Detect which cell encompasses the target text, then output its (x, y) center coordinate. 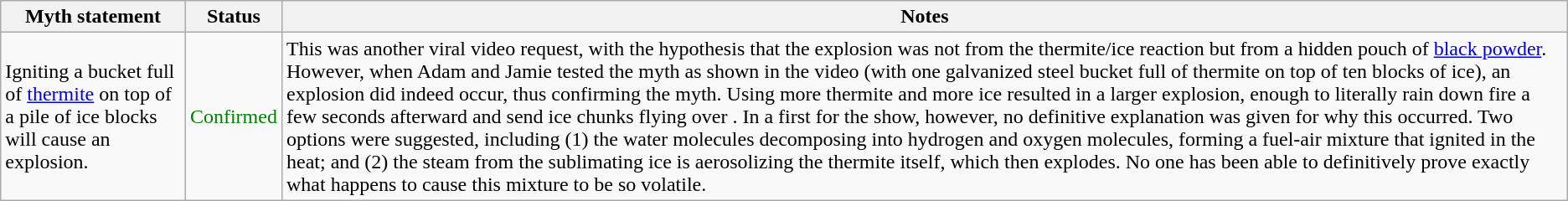
Myth statement (94, 17)
Igniting a bucket full of thermite on top of a pile of ice blocks will cause an explosion. (94, 116)
Notes (925, 17)
Status (233, 17)
Confirmed (233, 116)
